Find where the given text appears and provide that cell's center as (X, Y) coordinate. 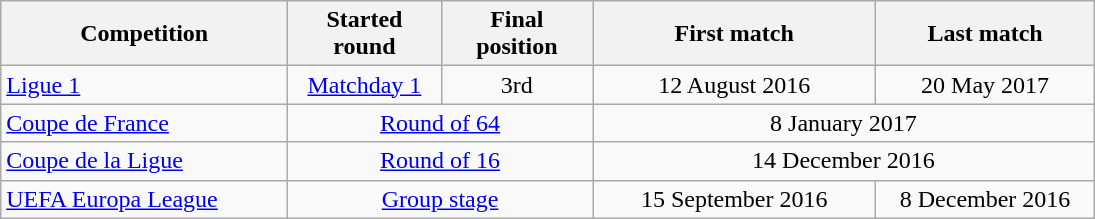
14 December 2016 (844, 161)
First match (734, 34)
8 January 2017 (844, 123)
12 August 2016 (734, 85)
Last match (985, 34)
Started round (364, 34)
8 December 2016 (985, 199)
Final position (516, 34)
Group stage (440, 199)
Ligue 1 (144, 85)
Matchday 1 (364, 85)
3rd (516, 85)
Round of 64 (440, 123)
Competition (144, 34)
Coupe de France (144, 123)
15 September 2016 (734, 199)
UEFA Europa League (144, 199)
20 May 2017 (985, 85)
Coupe de la Ligue (144, 161)
Round of 16 (440, 161)
